Find where the given text appears and provide that cell's center as (X, Y) coordinate. 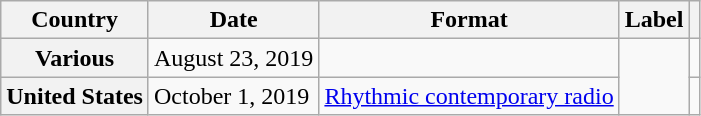
October 1, 2019 (233, 96)
Date (233, 20)
Country (75, 20)
Label (654, 20)
Rhythmic contemporary radio (469, 96)
August 23, 2019 (233, 58)
Various (75, 58)
Format (469, 20)
United States (75, 96)
